Scan for the cell matching the given text and deliver its (X, Y) coordinate at center. 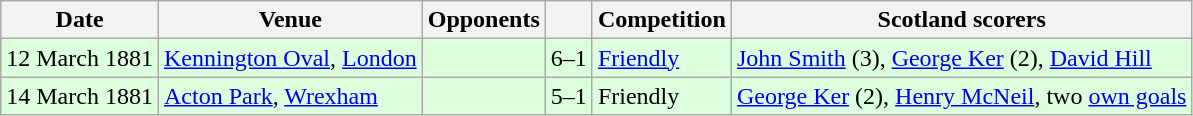
George Ker (2), Henry McNeil, two own goals (961, 96)
Acton Park, Wrexham (290, 96)
Competition (662, 20)
Kennington Oval, London (290, 58)
Opponents (484, 20)
6–1 (568, 58)
Scotland scorers (961, 20)
5–1 (568, 96)
John Smith (3), George Ker (2), David Hill (961, 58)
Venue (290, 20)
Date (80, 20)
14 March 1881 (80, 96)
12 March 1881 (80, 58)
